Locate the cell with the specified text and output its (x, y) center coordinate. 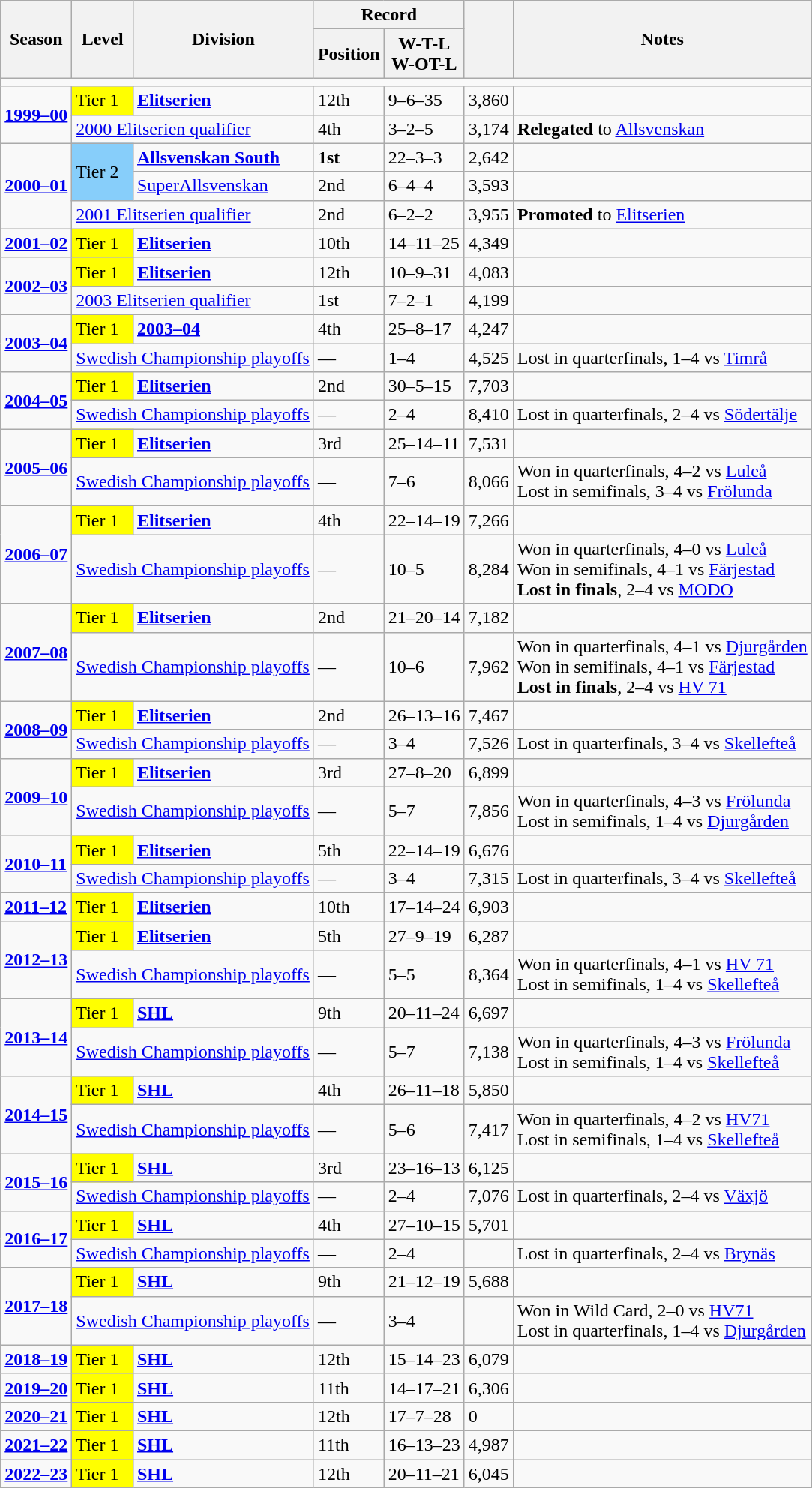
7,531 (489, 443)
0 (489, 1416)
Promoted to Elitserien (662, 214)
25–8–17 (424, 328)
6,676 (489, 850)
Won in quarterfinals, 4–0 vs LuleåWon in semifinals, 4–1 vs Färjestad Lost in finals, 2–4 vs MODO (662, 569)
8,066 (489, 481)
22–3–3 (424, 157)
Won in quarterfinals, 4–3 vs FrölundaLost in semifinals, 1–4 vs Djurgården (662, 811)
SuperAllsvenskan (223, 186)
7,526 (489, 744)
2004–05 (36, 400)
27–8–20 (424, 772)
2003 Elitserien qualifier (193, 300)
2007–08 (36, 652)
5–6 (424, 1129)
14–11–25 (424, 243)
10–5 (424, 569)
Won in quarterfinals, 4–3 vs FrölundaLost in semifinals, 1–4 vs Skellefteå (662, 1051)
3,593 (489, 186)
4,349 (489, 243)
1999–00 (36, 115)
2022–23 (36, 1474)
3,860 (489, 100)
20–11–21 (424, 1474)
2000–01 (36, 186)
3,955 (489, 214)
23–16–13 (424, 1168)
30–5–15 (424, 386)
2014–15 (36, 1114)
6,697 (489, 1013)
2020–21 (36, 1416)
8,284 (489, 569)
2021–22 (36, 1444)
8,364 (489, 975)
2002–03 (36, 286)
2,642 (489, 157)
7,467 (489, 715)
4,525 (489, 358)
Level (103, 39)
Season (36, 39)
6–2–2 (424, 214)
Allsvenskan South (223, 157)
21–12–19 (424, 1282)
Won in quarterfinals, 4–1 vs DjurgårdenWon in semifinals, 4–1 vs Färjestad Lost in finals, 2–4 vs HV 71 (662, 667)
Lost in quarterfinals, 2–4 vs Södertälje (662, 415)
7,138 (489, 1051)
4,987 (489, 1444)
2009–10 (36, 796)
15–14–23 (424, 1359)
7,315 (489, 878)
6,079 (489, 1359)
2008–09 (36, 730)
5,688 (489, 1282)
Won in quarterfinals, 4–2 vs HV71Lost in semifinals, 1–4 vs Skellefteå (662, 1129)
2012–13 (36, 960)
Relegated to Allsvenskan (662, 129)
7,856 (489, 811)
8,410 (489, 415)
4,083 (489, 271)
26–11–18 (424, 1090)
26–13–16 (424, 715)
27–10–15 (424, 1225)
10–6 (424, 667)
2010–11 (36, 864)
Won in quarterfinals, 4–2 vs LuleåLost in semifinals, 3–4 vs Frölunda (662, 481)
3–2–5 (424, 129)
Position (349, 54)
14–17–21 (424, 1387)
10–9–31 (424, 271)
Won in quarterfinals, 4–1 vs HV 71Lost in semifinals, 1–4 vs Skellefteå (662, 975)
2013–14 (36, 1038)
5,701 (489, 1225)
21–20–14 (424, 618)
2000 Elitserien qualifier (193, 129)
7,703 (489, 386)
Won in Wild Card, 2–0 vs HV71Lost in quarterfinals, 1–4 vs Djurgården (662, 1320)
2011–12 (36, 907)
16–13–23 (424, 1444)
5–5 (424, 975)
6,045 (489, 1474)
17–7–28 (424, 1416)
Lost in quarterfinals, 2–4 vs Brynäs (662, 1253)
6–4–4 (424, 186)
7,182 (489, 618)
Lost in quarterfinals, 2–4 vs Växjö (662, 1196)
6,903 (489, 907)
Record (388, 15)
4,199 (489, 300)
5,850 (489, 1090)
7–2–1 (424, 300)
2001 Elitserien qualifier (193, 214)
17–14–24 (424, 907)
25–14–11 (424, 443)
2015–16 (36, 1182)
6,287 (489, 935)
2001–02 (36, 243)
Division (223, 39)
Lost in quarterfinals, 1–4 vs Timrå (662, 358)
7,076 (489, 1196)
9–6–35 (424, 100)
20–11–24 (424, 1013)
4,247 (489, 328)
7,962 (489, 667)
Tier 2 (103, 172)
2006–07 (36, 555)
6,306 (489, 1387)
27–9–19 (424, 935)
Notes (662, 39)
7–6 (424, 481)
6,899 (489, 772)
2018–19 (36, 1359)
2005–06 (36, 468)
W-T-LW-OT-L (424, 54)
3,174 (489, 129)
7,266 (489, 520)
7,417 (489, 1129)
2016–17 (36, 1239)
2019–20 (36, 1387)
2017–18 (36, 1306)
1–4 (424, 358)
6,125 (489, 1168)
